For the text-containing cell, return its midpoint in (x, y) coordinate format. 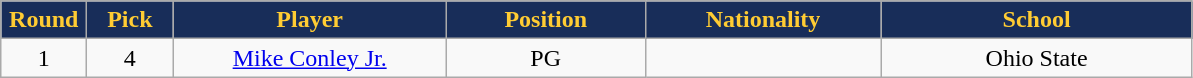
Pick (130, 20)
Nationality (763, 20)
Ohio State (1036, 58)
PG (546, 58)
Round (44, 20)
School (1036, 20)
Mike Conley Jr. (310, 58)
1 (44, 58)
4 (130, 58)
Position (546, 20)
Player (310, 20)
